Determine the (X, Y) coordinate at the center of the cell enclosing the given text.  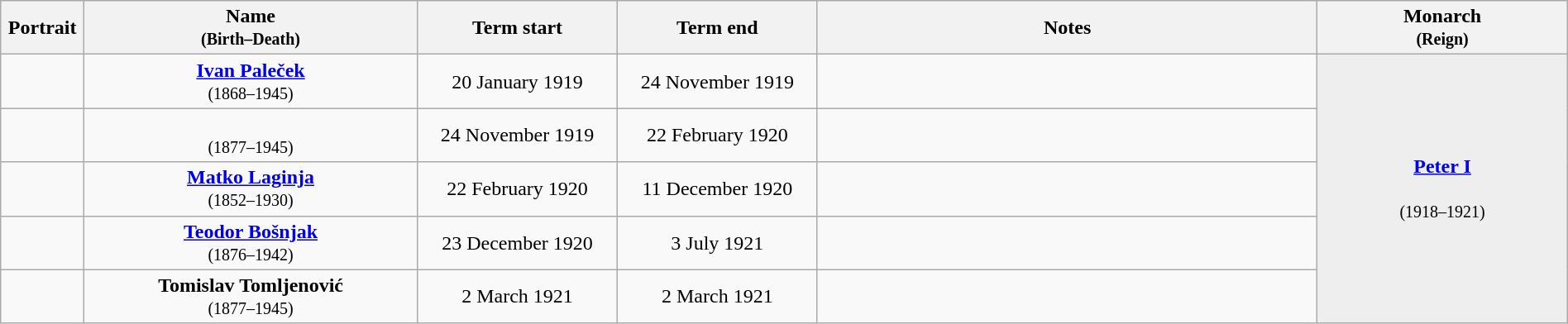
Teodor Bošnjak(1876–1942) (251, 243)
11 December 1920 (717, 188)
Name(Birth–Death) (251, 28)
Term end (717, 28)
Portrait (43, 28)
Monarch(Reign) (1442, 28)
20 January 1919 (518, 81)
Term start (518, 28)
Matko Laginja(1852–1930) (251, 188)
Notes (1067, 28)
Tomislav Tomljenović(1877–1945) (251, 296)
23 December 1920 (518, 243)
(1877–1945) (251, 136)
Ivan Paleček(1868–1945) (251, 81)
3 July 1921 (717, 243)
Peter I(1918–1921) (1442, 188)
